Detect which cell encompasses the target text, then output its [x, y] center coordinate. 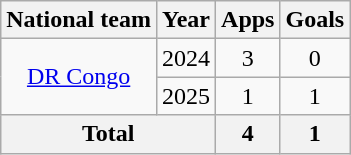
Goals [315, 20]
0 [315, 58]
3 [248, 58]
2025 [186, 96]
Total [108, 134]
DR Congo [79, 77]
2024 [186, 58]
4 [248, 134]
National team [79, 20]
Year [186, 20]
Apps [248, 20]
